Provide the (X, Y) coordinate of the cell's center where the given text is located.  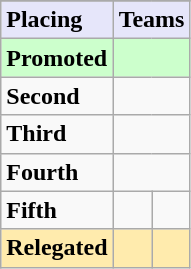
Fifth (57, 210)
Third (57, 134)
Placing (57, 20)
Teams (152, 20)
Relegated (57, 248)
Fourth (57, 172)
Second (57, 96)
Promoted (57, 58)
